Return the [X, Y] coordinate for the center point of the cell that contains the specified text.  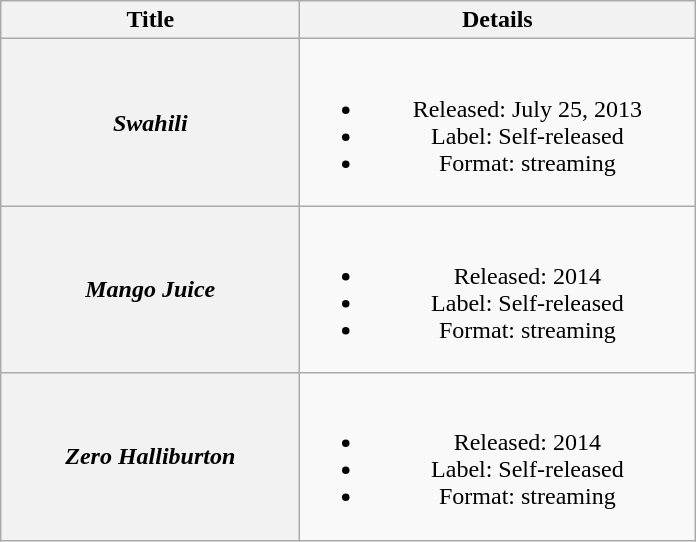
Title [150, 20]
Mango Juice [150, 290]
Details [498, 20]
Released: July 25, 2013Label: Self-releasedFormat: streaming [498, 122]
Swahili [150, 122]
Zero Halliburton [150, 456]
